Capture the cell that displays the provided text and extract its [X, Y] central coordinate. 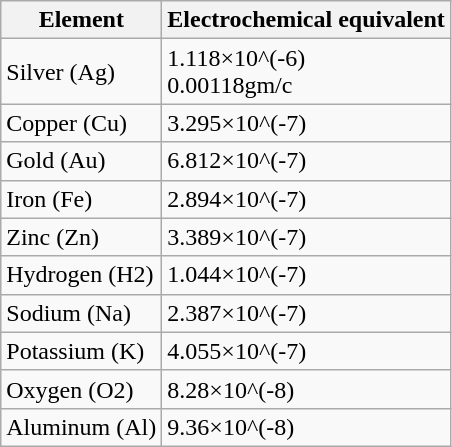
3.389×10^(-7) [306, 237]
Gold (Au) [82, 161]
Copper (Cu) [82, 123]
8.28×10^(-8) [306, 389]
1.118×10^(-6)0.00118gm/c [306, 72]
Sodium (Na) [82, 313]
4.055×10^(-7) [306, 351]
Zinc (Zn) [82, 237]
9.36×10^(-8) [306, 427]
2.894×10^(-7) [306, 199]
Oxygen (O2) [82, 389]
Element [82, 20]
3.295×10^(-7) [306, 123]
Aluminum (Al) [82, 427]
Electrochemical equivalent [306, 20]
Iron (Fe) [82, 199]
Potassium (K) [82, 351]
Hydrogen (H2) [82, 275]
1.044×10^(-7) [306, 275]
6.812×10^(-7) [306, 161]
Silver (Ag) [82, 72]
2.387×10^(-7) [306, 313]
